Return the (X, Y) coordinate for the center point of the cell that contains the specified text.  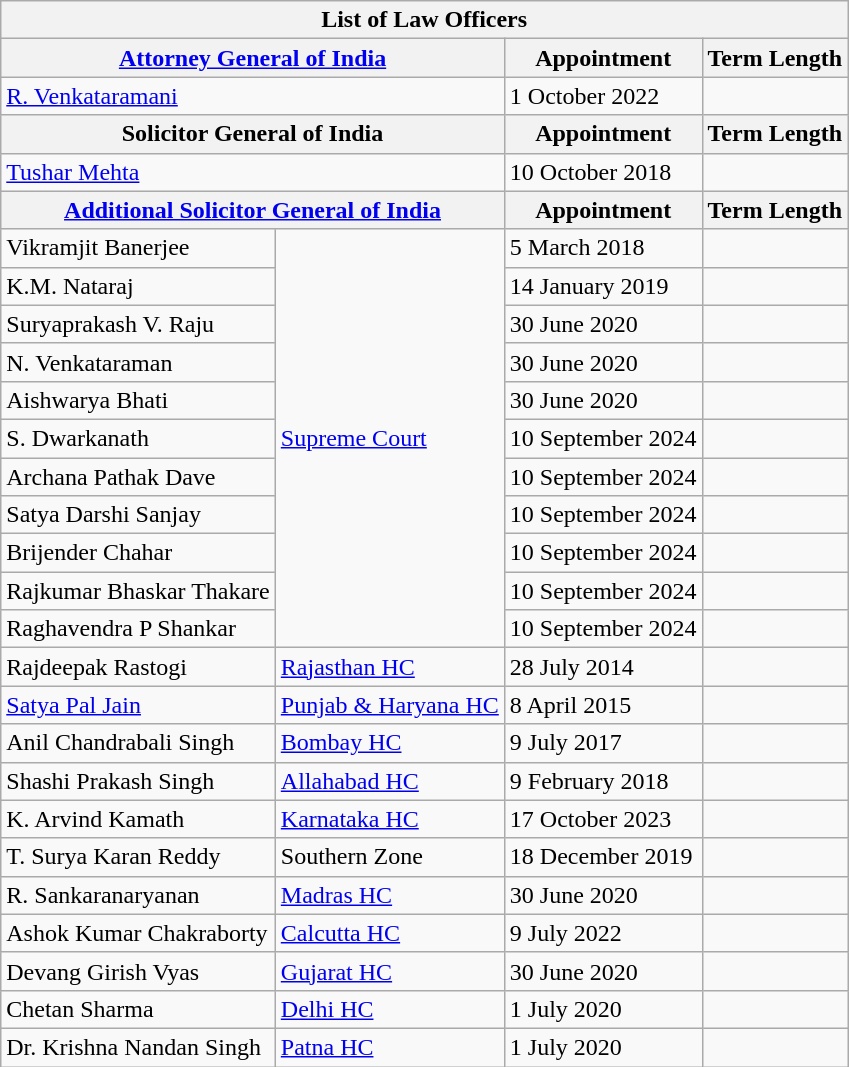
Suryaprakash V. Raju (138, 324)
5 March 2018 (603, 248)
Chetan Sharma (138, 1009)
9 February 2018 (603, 781)
T. Surya Karan Reddy (138, 857)
K. Arvind Kamath (138, 819)
1 October 2022 (603, 96)
Madras HC (390, 895)
Dr. Krishna Nandan Singh (138, 1047)
Satya Darshi Sanjay (138, 515)
Archana Pathak Dave (138, 477)
List of Law Officers (424, 20)
Tushar Mehta (253, 172)
Satya Pal Jain (138, 705)
Patna HC (390, 1047)
Gujarat HC (390, 971)
Calcutta HC (390, 933)
R. Sankaranaryanan (138, 895)
Additional Solicitor General of India (253, 210)
18 December 2019 (603, 857)
Devang Girish Vyas (138, 971)
Bombay HC (390, 743)
R. Venkataramani (253, 96)
N. Venkataraman (138, 362)
Southern Zone (390, 857)
Aishwarya Bhati (138, 400)
28 July 2014 (603, 667)
Brijender Chahar (138, 553)
Allahabad HC (390, 781)
9 July 2017 (603, 743)
8 April 2015 (603, 705)
Rajasthan HC (390, 667)
Raghavendra P Shankar (138, 629)
Rajkumar Bhaskar Thakare (138, 591)
Attorney General of India (253, 58)
Rajdeepak Rastogi (138, 667)
17 October 2023 (603, 819)
Vikramjit Banerjee (138, 248)
10 October 2018 (603, 172)
Ashok Kumar Chakraborty (138, 933)
Punjab & Haryana HC (390, 705)
Anil Chandrabali Singh (138, 743)
Solicitor General of India (253, 134)
14 January 2019 (603, 286)
9 July 2022 (603, 933)
Karnataka HC (390, 819)
Supreme Court (390, 438)
Shashi Prakash Singh (138, 781)
S. Dwarkanath (138, 438)
K.M. Nataraj (138, 286)
Delhi HC (390, 1009)
